Provide the (x, y) coordinate of the cell's center where the given text is located.  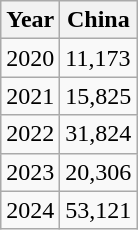
2020 (30, 58)
2024 (30, 210)
2023 (30, 172)
20,306 (98, 172)
2021 (30, 96)
31,824 (98, 134)
11,173 (98, 58)
2022 (30, 134)
China (98, 20)
15,825 (98, 96)
53,121 (98, 210)
Year (30, 20)
